Provide the (x, y) coordinate of the cell's center where the given text is located.  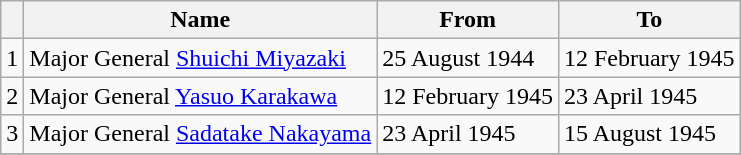
2 (12, 96)
15 August 1945 (649, 134)
From (468, 20)
25 August 1944 (468, 58)
To (649, 20)
Major General Yasuo Karakawa (200, 96)
1 (12, 58)
Major General Sadatake Nakayama (200, 134)
Major General Shuichi Miyazaki (200, 58)
3 (12, 134)
Name (200, 20)
